For the text-containing cell, return its midpoint in (x, y) coordinate format. 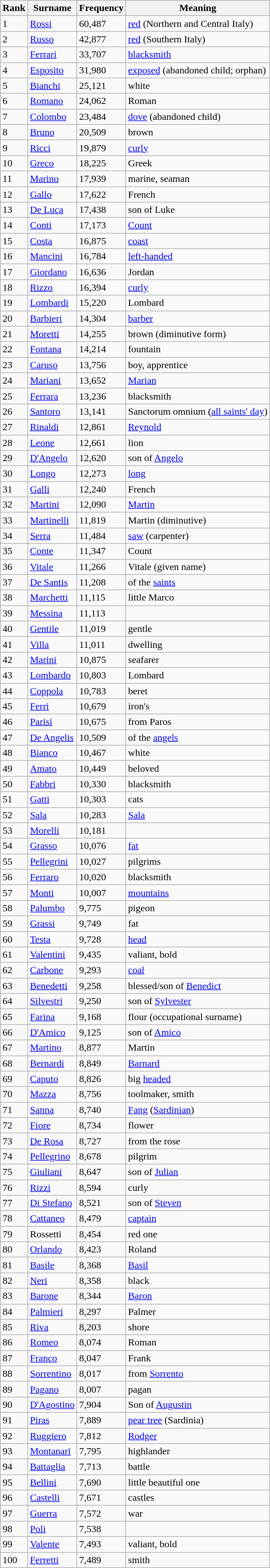
3 (14, 55)
11,019 (102, 629)
8,594 (102, 1188)
28 (14, 442)
22 (14, 349)
Di Stefano (52, 1203)
16,636 (102, 272)
boy, apprentice (198, 365)
Orlando (52, 1250)
barber (198, 318)
10 (14, 163)
11,347 (102, 551)
13,236 (102, 396)
96 (14, 1498)
9,168 (102, 1017)
8,368 (102, 1265)
94 (14, 1467)
7,690 (102, 1482)
10,303 (102, 799)
pear tree (Sardinia) (198, 1420)
8,678 (102, 1156)
7,538 (102, 1529)
8 (14, 132)
De Luca (52, 210)
Gallo (52, 194)
8,047 (102, 1358)
83 (14, 1296)
40 (14, 629)
Villa (52, 644)
89 (14, 1389)
33,707 (102, 55)
Giuliani (52, 1172)
Sanna (52, 1110)
coal (198, 970)
Caputo (52, 1079)
13 (14, 210)
61 (14, 955)
8,017 (102, 1374)
18 (14, 287)
Rodger (198, 1435)
87 (14, 1358)
73 (14, 1141)
Russo (52, 39)
Reynold (198, 427)
Carbone (52, 970)
Monti (52, 892)
8,521 (102, 1203)
war (198, 1513)
95 (14, 1482)
10,283 (102, 815)
25 (14, 396)
son of Amico (198, 1032)
Roland (198, 1250)
Surname (52, 8)
9 (14, 148)
head (198, 939)
Rinaldi (52, 427)
16,875 (102, 241)
Ruggiero (52, 1435)
Valente (52, 1544)
Ferrara (52, 396)
little Marco (198, 598)
12,090 (102, 505)
shore (198, 1327)
Fontana (52, 349)
D'Amico (52, 1032)
31,980 (102, 70)
Greek (198, 163)
17,622 (102, 194)
Santoro (52, 411)
16,784 (102, 256)
4 (14, 70)
42,877 (102, 39)
Martin (diminutive) (198, 520)
21 (14, 334)
lion (198, 442)
12,661 (102, 442)
brown (diminutive form) (198, 334)
7,904 (102, 1405)
red (Northern and Central Italy) (198, 24)
Ferrari (52, 55)
Rank (14, 8)
smith (198, 1560)
5 (14, 86)
Farina (52, 1017)
8,647 (102, 1172)
Barnard (198, 1063)
10,007 (102, 892)
7,671 (102, 1498)
57 (14, 892)
D'Angelo (52, 458)
blessed/son of Benedict (198, 986)
Conti (52, 225)
8,297 (102, 1312)
65 (14, 1017)
black (198, 1281)
Messina (52, 613)
Valentini (52, 955)
26 (14, 411)
Cattaneo (52, 1219)
10,803 (102, 675)
1 (14, 24)
17,173 (102, 225)
13,756 (102, 365)
8,740 (102, 1110)
De Rosa (52, 1141)
saw (carpenter) (198, 536)
9,435 (102, 955)
Ferretti (52, 1560)
pilgrims (198, 861)
30 (14, 474)
De Santis (52, 582)
Ricci (52, 148)
Sorrentino (52, 1374)
14 (14, 225)
Esposito (52, 70)
Rossetti (52, 1234)
Bruno (52, 132)
37 (14, 582)
31 (14, 489)
74 (14, 1156)
Bellini (52, 1482)
12,273 (102, 474)
97 (14, 1513)
Ferraro (52, 877)
35 (14, 551)
Frank (198, 1358)
10,679 (102, 707)
Ferri (52, 707)
Colombo (52, 117)
Galli (52, 489)
Franco (52, 1358)
Lombardi (52, 303)
10,509 (102, 738)
dove (abandoned child) (198, 117)
pilgrim (198, 1156)
27 (14, 427)
Montanari (52, 1451)
coast (198, 241)
Bianco (52, 753)
60,487 (102, 24)
fountain (198, 349)
12,620 (102, 458)
12,240 (102, 489)
7,713 (102, 1467)
64 (14, 1001)
castles (198, 1498)
77 (14, 1203)
8,756 (102, 1094)
D'Agostino (52, 1405)
Giordano (52, 272)
10,076 (102, 846)
Neri (52, 1281)
Conte (52, 551)
Caruso (52, 365)
Amato (52, 769)
2 (14, 39)
brown (198, 132)
19 (14, 303)
67 (14, 1048)
20 (14, 318)
14,214 (102, 349)
68 (14, 1063)
44 (14, 691)
10,027 (102, 861)
Parisi (52, 722)
Mazza (52, 1094)
8,877 (102, 1048)
9,250 (102, 1001)
99 (14, 1544)
32 (14, 505)
Basile (52, 1265)
8,203 (102, 1327)
80 (14, 1250)
Greco (52, 163)
8,074 (102, 1343)
exposed (abandoned child; orphan) (198, 70)
dwelling (198, 644)
39 (14, 613)
Leone (52, 442)
battle (198, 1467)
from Paros (198, 722)
Romano (52, 101)
17,438 (102, 210)
red (Southern Italy) (198, 39)
8,454 (102, 1234)
90 (14, 1405)
from Sorrento (198, 1374)
52 (14, 815)
8,727 (102, 1141)
Frequency (102, 8)
Grassi (52, 923)
8,358 (102, 1281)
10,020 (102, 877)
8,826 (102, 1079)
7,572 (102, 1513)
8,423 (102, 1250)
Pagano (52, 1389)
11,819 (102, 520)
Piras (52, 1420)
76 (14, 1188)
toolmaker, smith (198, 1094)
Palumbo (52, 908)
33 (14, 520)
son of Steven (198, 1203)
12 (14, 194)
71 (14, 1110)
Son of Augustin (198, 1405)
41 (14, 644)
19,879 (102, 148)
Fang (Sardinian) (198, 1110)
son of Angelo (198, 458)
little beautiful one (198, 1482)
16,394 (102, 287)
69 (14, 1079)
Rizzo (52, 287)
24,062 (102, 101)
Fiore (52, 1125)
11,266 (102, 567)
91 (14, 1420)
29 (14, 458)
Silvestri (52, 1001)
Marchetti (52, 598)
17 (14, 272)
6 (14, 101)
son of Luke (198, 210)
Bianchi (52, 86)
78 (14, 1219)
Gatti (52, 799)
14,304 (102, 318)
9,749 (102, 923)
7,812 (102, 1435)
Benedetti (52, 986)
Guerra (52, 1513)
8,734 (102, 1125)
pagan (198, 1389)
10,330 (102, 784)
11,484 (102, 536)
88 (14, 1374)
seafarer (198, 660)
25,121 (102, 86)
8,849 (102, 1063)
7,489 (102, 1560)
9,125 (102, 1032)
Palmer (198, 1312)
of the saints (198, 582)
Serra (52, 536)
7,889 (102, 1420)
81 (14, 1265)
Fabbri (52, 784)
23,484 (102, 117)
Sanctorum omnium (all saints' day) (198, 411)
9,258 (102, 986)
8,344 (102, 1296)
Coppola (52, 691)
7,493 (102, 1544)
58 (14, 908)
50 (14, 784)
48 (14, 753)
10,783 (102, 691)
18,225 (102, 163)
15 (14, 241)
11,115 (102, 598)
Morelli (52, 830)
62 (14, 970)
46 (14, 722)
7,795 (102, 1451)
79 (14, 1234)
54 (14, 846)
53 (14, 830)
Basil (198, 1265)
Mancini (52, 256)
49 (14, 769)
Pellegrini (52, 861)
Battaglia (52, 1467)
Meaning (198, 8)
Moretti (52, 334)
De Angelis (52, 738)
9,728 (102, 939)
big headed (198, 1079)
23 (14, 365)
Marino (52, 179)
marine, seaman (198, 179)
Vitale (given name) (198, 567)
Mariani (52, 380)
son of Sylvester (198, 1001)
92 (14, 1435)
9,775 (102, 908)
14,255 (102, 334)
Longo (52, 474)
82 (14, 1281)
son of Julian (198, 1172)
flower (198, 1125)
Martini (52, 505)
42 (14, 660)
75 (14, 1172)
flour (occupational surname) (198, 1017)
9,293 (102, 970)
left-handed (198, 256)
51 (14, 799)
Gentile (52, 629)
45 (14, 707)
72 (14, 1125)
beloved (198, 769)
59 (14, 923)
Romeo (52, 1343)
93 (14, 1451)
captain (198, 1219)
cats (198, 799)
Poli (52, 1529)
7 (14, 117)
17,939 (102, 179)
55 (14, 861)
Marian (198, 380)
Costa (52, 241)
8,007 (102, 1389)
16 (14, 256)
12,861 (102, 427)
36 (14, 567)
11,113 (102, 613)
gentle (198, 629)
Pellegrino (52, 1156)
Grasso (52, 846)
Vitale (52, 567)
86 (14, 1343)
15,220 (102, 303)
from the rose (198, 1141)
11,208 (102, 582)
beret (198, 691)
84 (14, 1312)
60 (14, 939)
Lombardo (52, 675)
13,141 (102, 411)
10,875 (102, 660)
11 (14, 179)
Baron (198, 1296)
long (198, 474)
85 (14, 1327)
Barbieri (52, 318)
43 (14, 675)
13,652 (102, 380)
38 (14, 598)
70 (14, 1094)
56 (14, 877)
20,509 (102, 132)
63 (14, 986)
10,181 (102, 830)
highlander (198, 1451)
mountains (198, 892)
100 (14, 1560)
Castelli (52, 1498)
red one (198, 1234)
10,675 (102, 722)
of the angels (198, 738)
Barone (52, 1296)
Rizzi (52, 1188)
Martino (52, 1048)
Riva (52, 1327)
pigeon (198, 908)
iron's (198, 707)
Palmieri (52, 1312)
Marini (52, 660)
24 (14, 380)
47 (14, 738)
98 (14, 1529)
Rossi (52, 24)
34 (14, 536)
66 (14, 1032)
10,467 (102, 753)
11,011 (102, 644)
8,479 (102, 1219)
Testa (52, 939)
10,449 (102, 769)
Martinelli (52, 520)
Jordan (198, 272)
Bernardi (52, 1063)
